Scan for the cell matching the given text and deliver its [X, Y] coordinate at center. 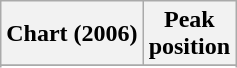
Peak position [189, 34]
Chart (2006) [72, 34]
